Output the (x, y) coordinate of the center of the cell containing the given text.  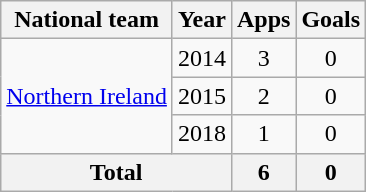
Apps (263, 20)
2015 (202, 96)
2018 (202, 134)
Northern Ireland (87, 96)
2 (263, 96)
1 (263, 134)
National team (87, 20)
3 (263, 58)
Total (116, 172)
Goals (331, 20)
6 (263, 172)
Year (202, 20)
2014 (202, 58)
